Detect which cell encompasses the target text, then output its (X, Y) center coordinate. 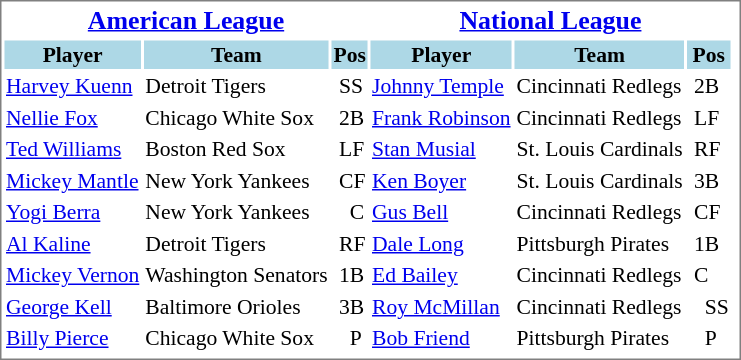
Mickey Mantle (72, 180)
Yogi Berra (72, 212)
Bob Friend (441, 338)
National League (550, 20)
Al Kaline (72, 244)
Ed Bailey (441, 275)
Johnny Temple (441, 86)
Frank Robinson (441, 118)
Ted Williams (72, 149)
Harvey Kuenn (72, 86)
Ken Boyer (441, 180)
Washington Senators (236, 275)
Billy Pierce (72, 338)
Gus Bell (441, 212)
Roy McMillan (441, 306)
Dale Long (441, 244)
Nellie Fox (72, 118)
American League (186, 20)
Stan Musial (441, 149)
Mickey Vernon (72, 275)
Boston Red Sox (236, 149)
George Kell (72, 306)
Baltimore Orioles (236, 306)
